Detect which cell encompasses the target text, then output its (X, Y) center coordinate. 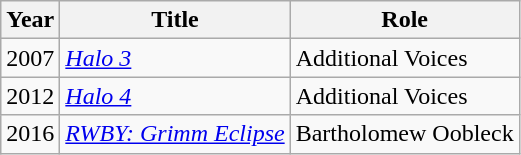
Year (30, 20)
2016 (30, 134)
Halo 3 (175, 58)
2012 (30, 96)
2007 (30, 58)
RWBY: Grimm Eclipse (175, 134)
Bartholomew Oobleck (404, 134)
Role (404, 20)
Halo 4 (175, 96)
Title (175, 20)
